Pinpoint the cell where the given text exists, returning its [X, Y] midpoint coordinate. 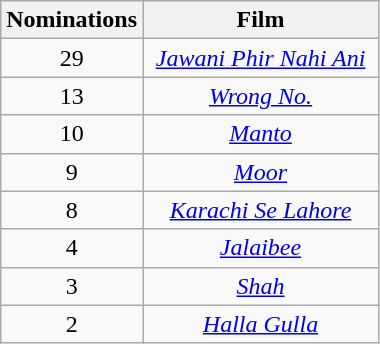
Film [260, 20]
Nominations [72, 20]
2 [72, 324]
10 [72, 134]
Halla Gulla [260, 324]
9 [72, 172]
Jalaibee [260, 248]
13 [72, 96]
Karachi Se Lahore [260, 210]
Shah [260, 286]
Moor [260, 172]
29 [72, 58]
4 [72, 248]
3 [72, 286]
Jawani Phir Nahi Ani [260, 58]
8 [72, 210]
Manto [260, 134]
Wrong No. [260, 96]
